Return the (X, Y) coordinate for the center point of the cell that contains the specified text.  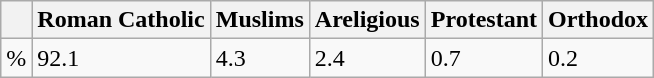
Protestant (484, 20)
2.4 (367, 58)
Muslims (260, 20)
Roman Catholic (121, 20)
Orthodox (598, 20)
Areligious (367, 20)
92.1 (121, 58)
% (16, 58)
4.3 (260, 58)
0.7 (484, 58)
0.2 (598, 58)
